Locate the cell with the specified text and output its [X, Y] center coordinate. 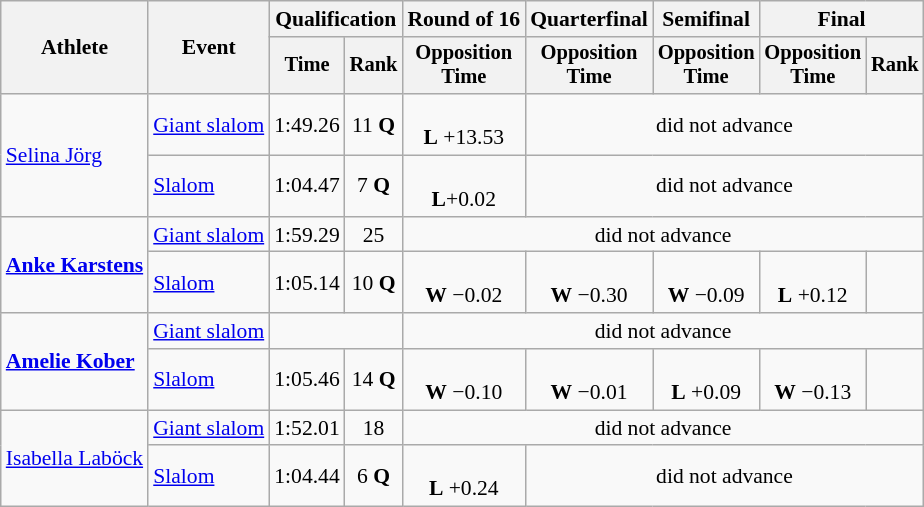
6 Q [374, 476]
Semifinal [706, 19]
W −0.09 [706, 282]
L +13.53 [464, 124]
W −0.30 [589, 282]
Final [841, 19]
L+0.02 [464, 186]
W −0.01 [589, 380]
Qualification [336, 19]
Selina Jörg [74, 155]
7 Q [374, 186]
1:05.46 [306, 380]
1:04.47 [306, 186]
Athlete [74, 48]
W −0.13 [812, 380]
Anke Karstens [74, 266]
Event [208, 48]
L +0.24 [464, 476]
Isabella Laböck [74, 458]
11 Q [374, 124]
1:05.14 [306, 282]
Quarterfinal [589, 19]
L +0.12 [812, 282]
Time [306, 66]
1:59.29 [306, 235]
W −0.02 [464, 282]
1:52.01 [306, 428]
14 Q [374, 380]
1:04.44 [306, 476]
W −0.10 [464, 380]
Round of 16 [464, 19]
18 [374, 428]
Amelie Kober [74, 362]
25 [374, 235]
L +0.09 [706, 380]
10 Q [374, 282]
1:49.26 [306, 124]
